Capture the cell that displays the provided text and extract its (x, y) central coordinate. 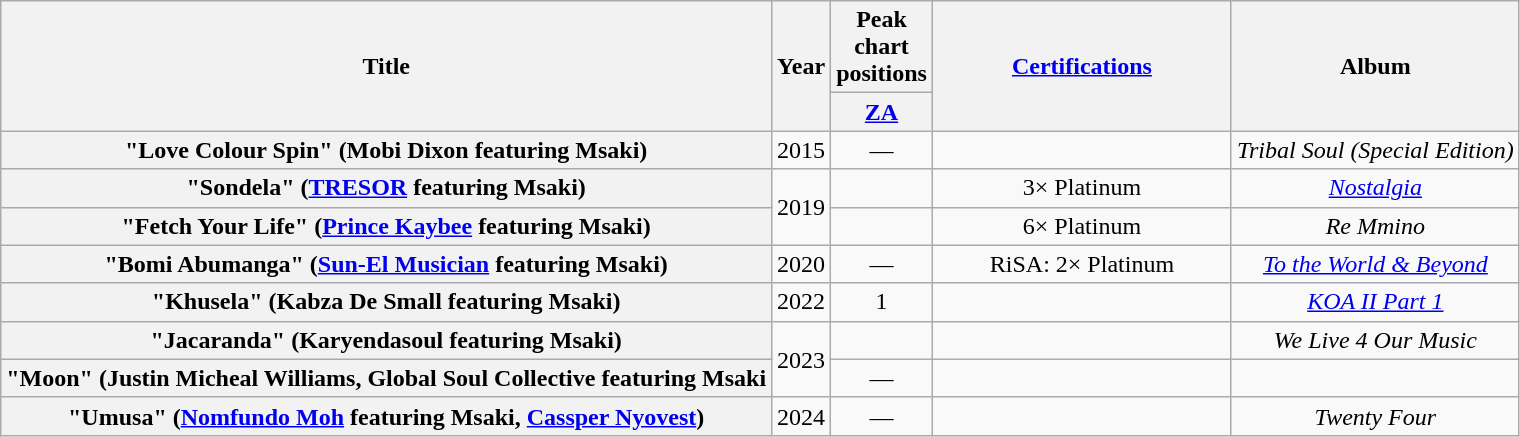
3× Platinum (1082, 188)
"Moon" (Justin Micheal Williams, Global Soul Collective featuring Msaki (386, 378)
"Fetch Your Life" (Prince Kaybee featuring Msaki) (386, 226)
"Umusa" (Nomfundo Moh featuring Msaki, Cassper Nyovest) (386, 416)
Tribal Soul (Special Edition) (1375, 150)
6× Platinum (1082, 226)
1 (882, 302)
"Khusela" (Kabza De Small featuring Msaki) (386, 302)
Album (1375, 66)
KOA II Part 1 (1375, 302)
Re Mmino (1375, 226)
Peak chart positions (882, 47)
To the World & Beyond (1375, 264)
Certifications (1082, 66)
Year (802, 66)
2020 (802, 264)
2022 (802, 302)
Twenty Four (1375, 416)
2019 (802, 207)
RiSA: 2× Platinum (1082, 264)
Title (386, 66)
"Bomi Abumanga" (Sun-El Musician featuring Msaki) (386, 264)
We Live 4 Our Music (1375, 340)
2015 (802, 150)
"Jacaranda" (Karyendasoul featuring Msaki) (386, 340)
Nostalgia (1375, 188)
2023 (802, 359)
ZA (882, 112)
2024 (802, 416)
"Sondela" (TRESOR featuring Msaki) (386, 188)
"Love Colour Spin" (Mobi Dixon featuring Msaki) (386, 150)
